Find where the given text appears and provide that cell's center as (X, Y) coordinate. 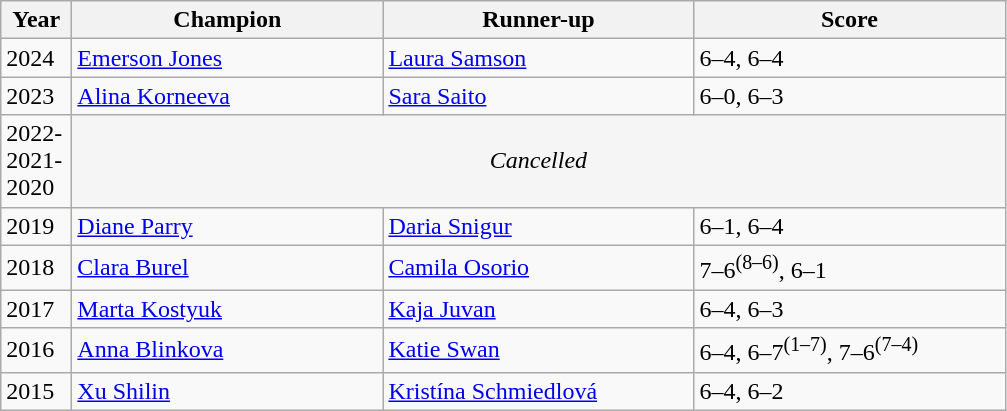
Laura Samson (538, 58)
6–1, 6–4 (850, 226)
Year (36, 20)
2022-2021-2020 (36, 161)
Score (850, 20)
Cancelled (538, 161)
Emerson Jones (228, 58)
2015 (36, 391)
Kaja Juvan (538, 309)
Xu Shilin (228, 391)
6–4, 6–4 (850, 58)
2016 (36, 350)
6–4, 6–3 (850, 309)
2023 (36, 96)
2018 (36, 268)
2017 (36, 309)
Runner-up (538, 20)
Champion (228, 20)
Diane Parry (228, 226)
Alina Korneeva (228, 96)
Kristína Schmiedlová (538, 391)
Marta Kostyuk (228, 309)
Camila Osorio (538, 268)
2019 (36, 226)
6–0, 6–3 (850, 96)
7–6(8–6), 6–1 (850, 268)
6–4, 6–2 (850, 391)
Clara Burel (228, 268)
Anna Blinkova (228, 350)
6–4, 6–7(1–7), 7–6(7–4) (850, 350)
Sara Saito (538, 96)
2024 (36, 58)
Daria Snigur (538, 226)
Katie Swan (538, 350)
